Return the (X, Y) coordinate for the center point of the cell that contains the specified text.  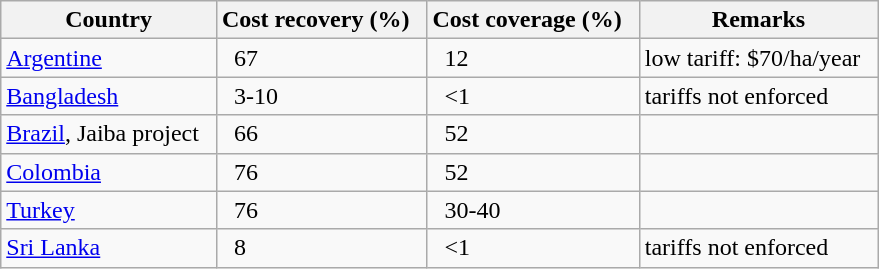
Remarks (758, 20)
Sri Lanka (109, 248)
Cost coverage (%) (533, 20)
66 (322, 134)
Brazil, Jaiba project (109, 134)
30-40 (533, 210)
Bangladesh (109, 96)
8 (322, 248)
Country (109, 20)
3-10 (322, 96)
67 (322, 58)
Argentine (109, 58)
low tariff: $70/ha/year (758, 58)
Cost recovery (%) (322, 20)
Turkey (109, 210)
Colombia (109, 172)
12 (533, 58)
